Pinpoint the cell where the given text exists, returning its (X, Y) midpoint coordinate. 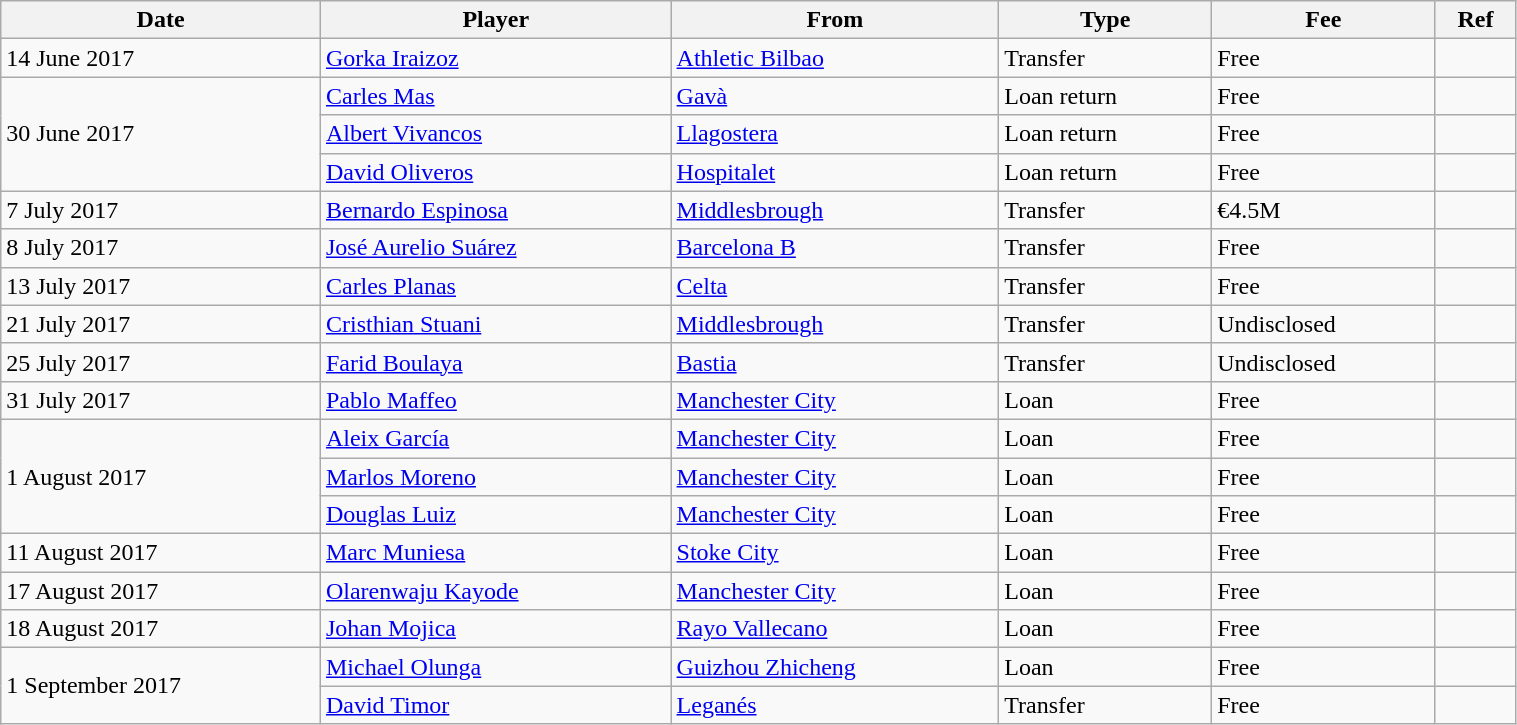
Player (496, 20)
Bernardo Espinosa (496, 210)
30 June 2017 (161, 134)
1 August 2017 (161, 476)
18 August 2017 (161, 629)
Olarenwaju Kayode (496, 591)
8 July 2017 (161, 248)
From (835, 20)
Rayo Vallecano (835, 629)
Guizhou Zhicheng (835, 667)
11 August 2017 (161, 553)
Ref (1476, 20)
Stoke City (835, 553)
José Aurelio Suárez (496, 248)
Carles Mas (496, 96)
1 September 2017 (161, 686)
Celta (835, 286)
Llagostera (835, 134)
Bastia (835, 362)
Hospitalet (835, 172)
Gavà (835, 96)
€4.5M (1324, 210)
31 July 2017 (161, 400)
Michael Olunga (496, 667)
25 July 2017 (161, 362)
David Oliveros (496, 172)
Albert Vivancos (496, 134)
Cristhian Stuani (496, 324)
Pablo Maffeo (496, 400)
David Timor (496, 705)
17 August 2017 (161, 591)
7 July 2017 (161, 210)
Date (161, 20)
Athletic Bilbao (835, 58)
Fee (1324, 20)
Gorka Iraizoz (496, 58)
Barcelona B (835, 248)
Aleix García (496, 438)
14 June 2017 (161, 58)
Farid Boulaya (496, 362)
Johan Mojica (496, 629)
Type (1106, 20)
Marc Muniesa (496, 553)
Carles Planas (496, 286)
Douglas Luiz (496, 515)
Leganés (835, 705)
21 July 2017 (161, 324)
13 July 2017 (161, 286)
Marlos Moreno (496, 477)
